Determine the [x, y] coordinate at the center of the cell enclosing the given text.  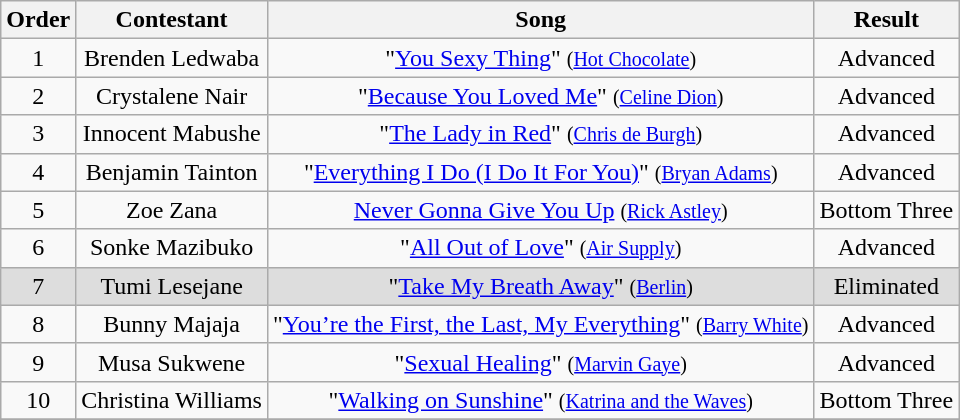
5 [38, 210]
Order [38, 20]
10 [38, 400]
"Everything I Do (I Do It For You)" (Bryan Adams) [540, 172]
Never Gonna Give You Up (Rick Astley) [540, 210]
Crystalene Nair [172, 96]
"You Sexy Thing" (Hot Chocolate) [540, 58]
8 [38, 324]
2 [38, 96]
Zoe Zana [172, 210]
"The Lady in Red" (Chris de Burgh) [540, 134]
"You’re the First, the Last, My Everything" (Barry White) [540, 324]
Benjamin Tainton [172, 172]
Tumi Lesejane [172, 286]
Result [886, 20]
1 [38, 58]
7 [38, 286]
"Because You Loved Me" (Celine Dion) [540, 96]
"Sexual Healing" (Marvin Gaye) [540, 362]
Brenden Ledwaba [172, 58]
"All Out of Love" (Air Supply) [540, 248]
"Walking on Sunshine" (Katrina and the Waves) [540, 400]
"Take My Breath Away" (Berlin) [540, 286]
Eliminated [886, 286]
3 [38, 134]
4 [38, 172]
Contestant [172, 20]
Bunny Majaja [172, 324]
9 [38, 362]
Song [540, 20]
Innocent Mabushe [172, 134]
6 [38, 248]
Christina Williams [172, 400]
Sonke Mazibuko [172, 248]
Musa Sukwene [172, 362]
